Pinpoint the cell where the given text exists, returning its [x, y] midpoint coordinate. 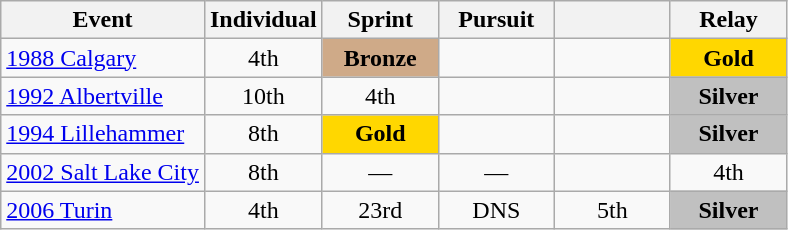
2002 Salt Lake City [103, 172]
Bronze [380, 58]
DNS [496, 210]
1992 Albertville [103, 96]
Individual [263, 20]
1988 Calgary [103, 58]
23rd [380, 210]
Relay [728, 20]
10th [263, 96]
5th [612, 210]
1994 Lillehammer [103, 134]
Sprint [380, 20]
Event [103, 20]
2006 Turin [103, 210]
Pursuit [496, 20]
